Output the [x, y] coordinate of the center of the cell containing the given text.  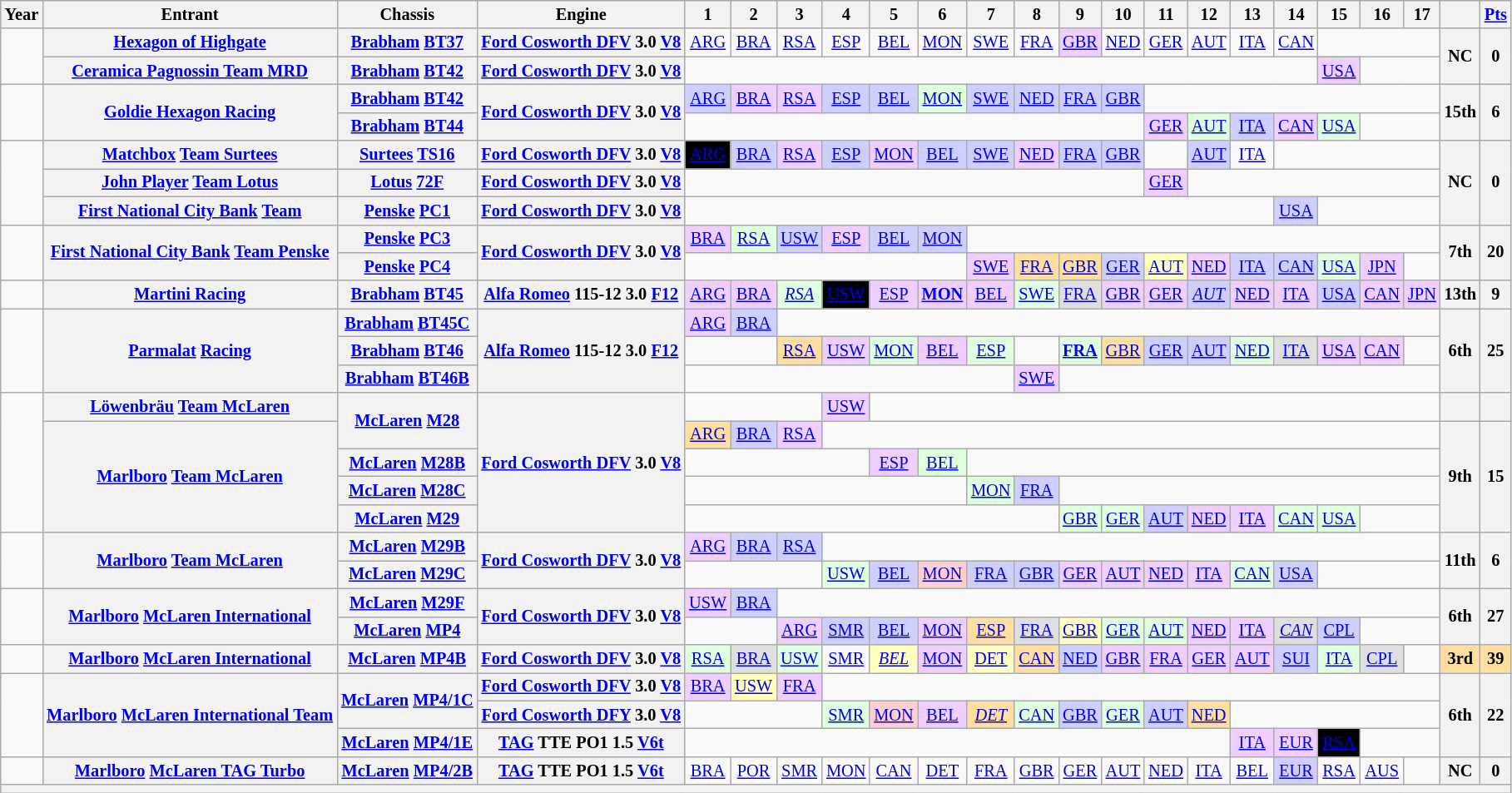
Parmalat Racing [190, 351]
7 [990, 14]
SUI [1296, 658]
Penske PC1 [407, 211]
Brabham BT45C [407, 323]
27 [1496, 616]
Brabham BT37 [407, 42]
17 [1422, 14]
39 [1496, 658]
9th [1460, 476]
Penske PC3 [407, 239]
Penske PC4 [407, 266]
McLaren M28C [407, 490]
3 [799, 14]
Ceramica Pagnossin Team MRD [190, 71]
16 [1381, 14]
First National City Bank Team [190, 211]
25 [1496, 351]
1 [707, 14]
Engine [581, 14]
Surtees TS16 [407, 155]
McLaren MP4 [407, 631]
15th [1460, 112]
Brabham BT44 [407, 126]
20 [1496, 253]
11 [1166, 14]
McLaren M29 [407, 518]
Brabham BT46B [407, 379]
Goldie Hexagon Racing [190, 112]
POR [754, 771]
Pts [1496, 14]
John Player Team Lotus [190, 182]
5 [894, 14]
McLaren M29B [407, 547]
7th [1460, 253]
13 [1252, 14]
4 [845, 14]
22 [1496, 714]
Chassis [407, 14]
2 [754, 14]
McLaren MP4B [407, 658]
McLaren MP4/1E [407, 742]
AUS [1381, 771]
13th [1460, 295]
McLaren M29C [407, 574]
Ford Cosworth DFY 3.0 V8 [581, 715]
Hexagon of Highgate [190, 42]
12 [1209, 14]
McLaren M28 [407, 421]
10 [1123, 14]
Löwenbräu Team McLaren [190, 407]
14 [1296, 14]
McLaren MP4/1C [407, 701]
Marlboro McLaren International Team [190, 714]
Entrant [190, 14]
Brabham BT46 [407, 350]
McLaren M29F [407, 602]
11th [1460, 561]
8 [1037, 14]
McLaren M28B [407, 463]
Martini Racing [190, 295]
Marlboro McLaren TAG Turbo [190, 771]
McLaren MP4/2B [407, 771]
First National City Bank Team Penske [190, 253]
Matchbox Team Surtees [190, 155]
3rd [1460, 658]
Brabham BT45 [407, 295]
Year [22, 14]
Lotus 72F [407, 182]
